From the cell containing the given text, extract its center point as [X, Y] coordinate. 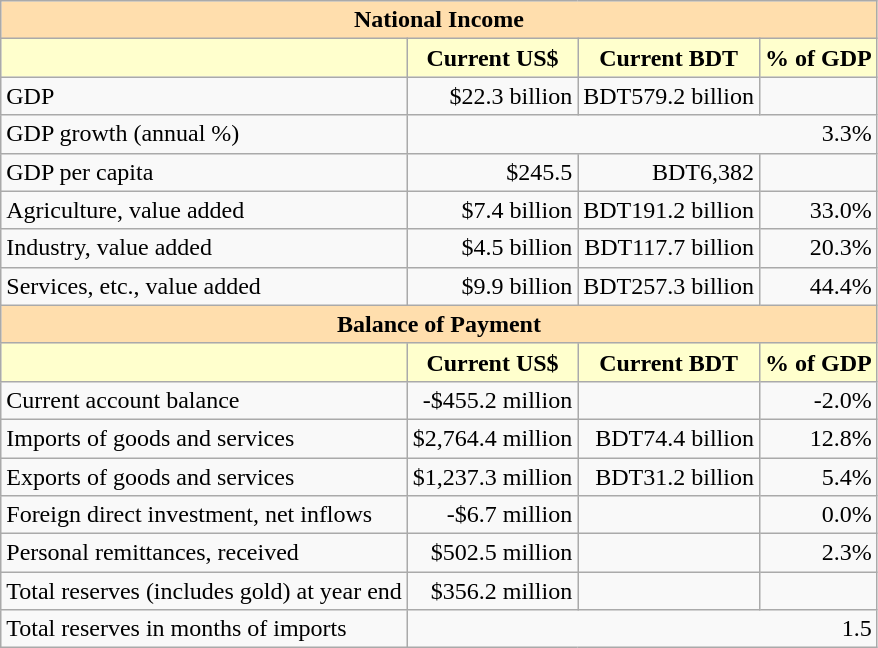
Services, etc., value added [204, 286]
$356.2 million [492, 591]
GDP per capita [204, 172]
$4.5 billion [492, 248]
44.4% [818, 286]
BDT579.2 billion [669, 96]
Imports of goods and services [204, 438]
Agriculture, value added [204, 210]
BDT117.7 billion [669, 248]
-2.0% [818, 400]
33.0% [818, 210]
$7.4 billion [492, 210]
National Income [439, 20]
Personal remittances, received [204, 553]
GDP growth (annual %) [204, 134]
Foreign direct investment, net inflows [204, 515]
$1,237.3 million [492, 477]
12.8% [818, 438]
3.3% [642, 134]
BDT191.2 billion [669, 210]
Industry, value added [204, 248]
Total reserves (includes gold) at year end [204, 591]
$245.5 [492, 172]
20.3% [818, 248]
GDP [204, 96]
$9.9 billion [492, 286]
$22.3 billion [492, 96]
$2,764.4 million [492, 438]
-$455.2 million [492, 400]
Current account balance [204, 400]
BDT74.4 billion [669, 438]
Total reserves in months of imports [204, 629]
BDT31.2 billion [669, 477]
2.3% [818, 553]
BDT6,382 [669, 172]
5.4% [818, 477]
1.5 [642, 629]
Exports of goods and services [204, 477]
BDT257.3 billion [669, 286]
-$6.7 million [492, 515]
Balance of Payment [439, 324]
0.0% [818, 515]
$502.5 million [492, 553]
